Return the (X, Y) coordinate for the center point of the cell that contains the specified text.  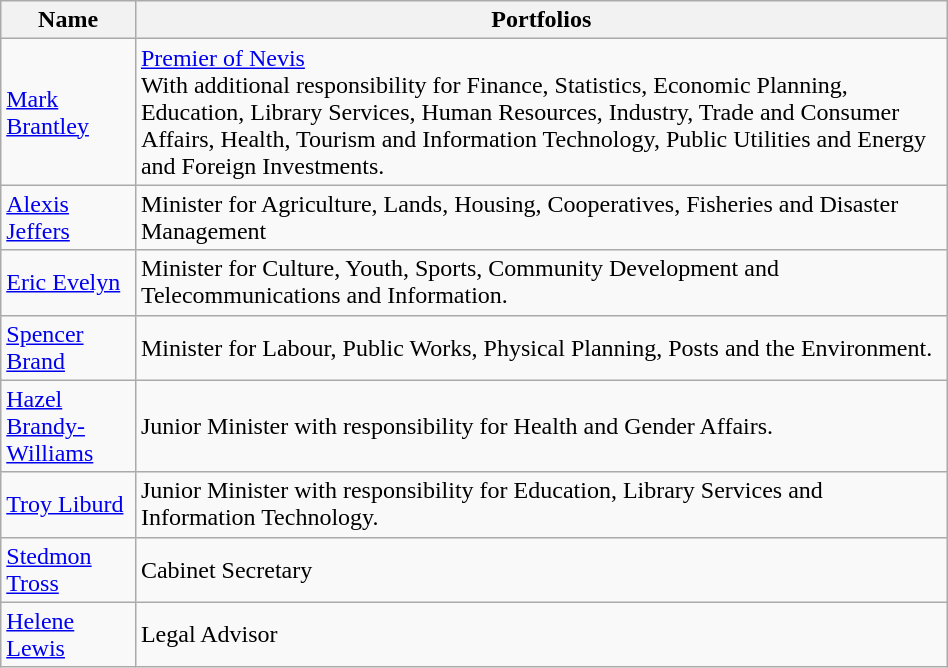
Stedmon Tross (68, 570)
Mark Brantley (68, 112)
Minister for Culture, Youth, Sports, Community Development and Telecommunications and Information. (541, 282)
Troy Liburd (68, 504)
Portfolios (541, 20)
Junior Minister with responsibility for Health and Gender Affairs. (541, 426)
Alexis Jeffers (68, 218)
Hazel Brandy-Williams (68, 426)
Eric Evelyn (68, 282)
Junior Minister with responsibility for Education, Library Services and Information Technology. (541, 504)
Spencer Brand (68, 348)
Name (68, 20)
Minister for Agriculture, Lands, Housing, Cooperatives, Fisheries and Disaster Management (541, 218)
Minister for Labour, Public Works, Physical Planning, Posts and the Environment. (541, 348)
Helene Lewis (68, 634)
Cabinet Secretary (541, 570)
Legal Advisor (541, 634)
